Identify which cell holds the provided text, then report its [x, y] central coordinate. 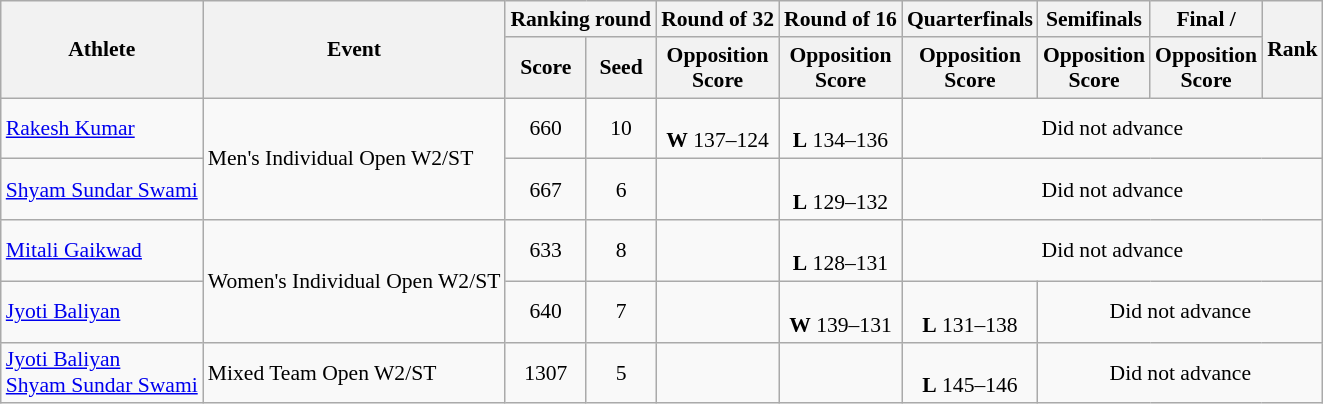
Score [546, 68]
L 131–138 [970, 312]
Jyoti Baliyan [102, 312]
7 [621, 312]
Shyam Sundar Swami [102, 190]
Rank [1292, 50]
1307 [546, 372]
10 [621, 128]
660 [546, 128]
Women's Individual Open W2/ST [354, 281]
5 [621, 372]
Rakesh Kumar [102, 128]
6 [621, 190]
633 [546, 250]
Mitali Gaikwad [102, 250]
L 134–136 [840, 128]
Athlete [102, 50]
L 145–146 [970, 372]
Ranking round [580, 19]
8 [621, 250]
Final / [1206, 19]
Quarterfinals [970, 19]
Men's Individual Open W2/ST [354, 159]
Mixed Team Open W2/ST [354, 372]
Round of 32 [718, 19]
Event [354, 50]
640 [546, 312]
Seed [621, 68]
Semifinals [1094, 19]
667 [546, 190]
W 137–124 [718, 128]
Jyoti BaliyanShyam Sundar Swami [102, 372]
L 129–132 [840, 190]
Round of 16 [840, 19]
W 139–131 [840, 312]
L 128–131 [840, 250]
